Extract the [x, y] coordinate from the center of the cell holding the provided text.  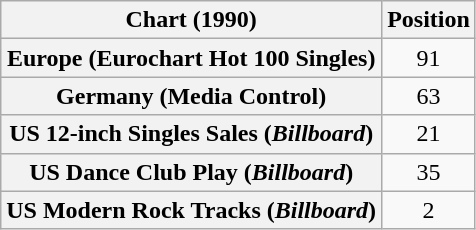
35 [429, 172]
US Modern Rock Tracks (Billboard) [192, 210]
91 [429, 58]
Germany (Media Control) [192, 96]
US 12-inch Singles Sales (Billboard) [192, 134]
Position [429, 20]
2 [429, 210]
Chart (1990) [192, 20]
21 [429, 134]
63 [429, 96]
Europe (Eurochart Hot 100 Singles) [192, 58]
US Dance Club Play (Billboard) [192, 172]
